Locate the cell with the specified text and output its (X, Y) center coordinate. 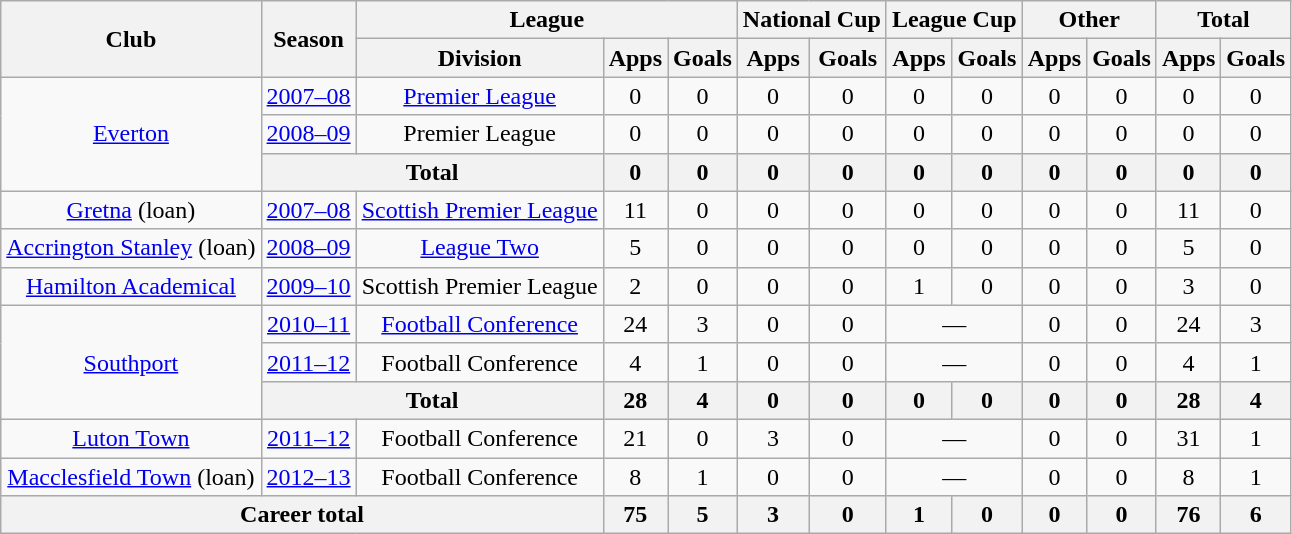
League Cup (954, 20)
Hamilton Academical (131, 286)
76 (1188, 515)
2009–10 (308, 286)
Season (308, 39)
Gretna (loan) (131, 210)
Club (131, 39)
Macclesfield Town (loan) (131, 477)
League (546, 20)
Accrington Stanley (loan) (131, 248)
League Two (480, 248)
21 (635, 438)
2010–11 (308, 324)
Southport (131, 362)
75 (635, 515)
31 (1188, 438)
Other (1089, 20)
6 (1256, 515)
Division (480, 58)
Luton Town (131, 438)
2 (635, 286)
Career total (302, 515)
2012–13 (308, 477)
National Cup (812, 20)
Everton (131, 134)
